Output the [x, y] coordinate of the center of the cell containing the given text.  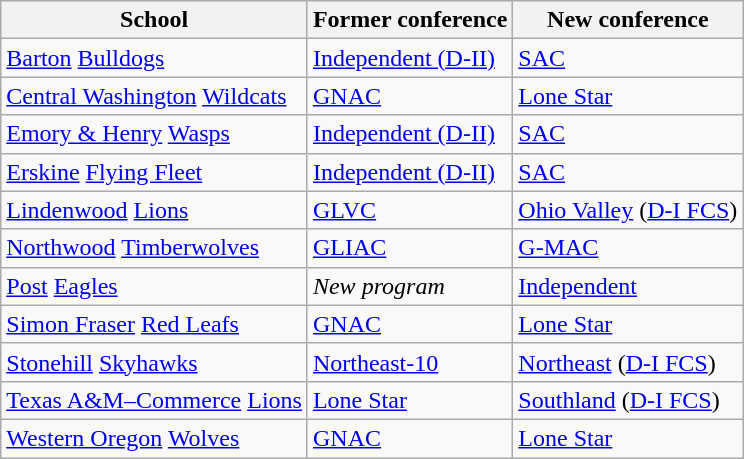
GLVC [410, 210]
Central Washington Wildcats [154, 96]
School [154, 20]
Western Oregon Wolves [154, 438]
Lindenwood Lions [154, 210]
Texas A&M–Commerce Lions [154, 400]
Erskine Flying Fleet [154, 172]
G-MAC [628, 248]
GLIAC [410, 248]
Northeast (D-I FCS) [628, 362]
Emory & Henry Wasps [154, 134]
New conference [628, 20]
Southland (D-I FCS) [628, 400]
Northwood Timberwolves [154, 248]
New program [410, 286]
Northeast-10 [410, 362]
Ohio Valley (D-I FCS) [628, 210]
Former conference [410, 20]
Independent [628, 286]
Stonehill Skyhawks [154, 362]
Post Eagles [154, 286]
Simon Fraser Red Leafs [154, 324]
Barton Bulldogs [154, 58]
